Locate the cell with the specified text and output its [X, Y] center coordinate. 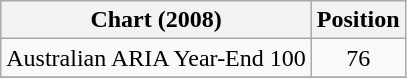
Australian ARIA Year-End 100 [156, 58]
76 [358, 58]
Position [358, 20]
Chart (2008) [156, 20]
